For the text-containing cell, return its midpoint in [X, Y] coordinate format. 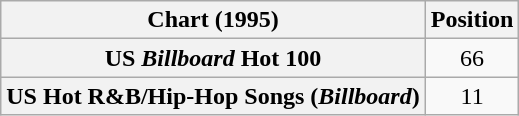
Position [472, 20]
Chart (1995) [213, 20]
11 [472, 96]
US Billboard Hot 100 [213, 58]
US Hot R&B/Hip-Hop Songs (Billboard) [213, 96]
66 [472, 58]
